Extract the [X, Y] coordinate from the center of the cell holding the provided text.  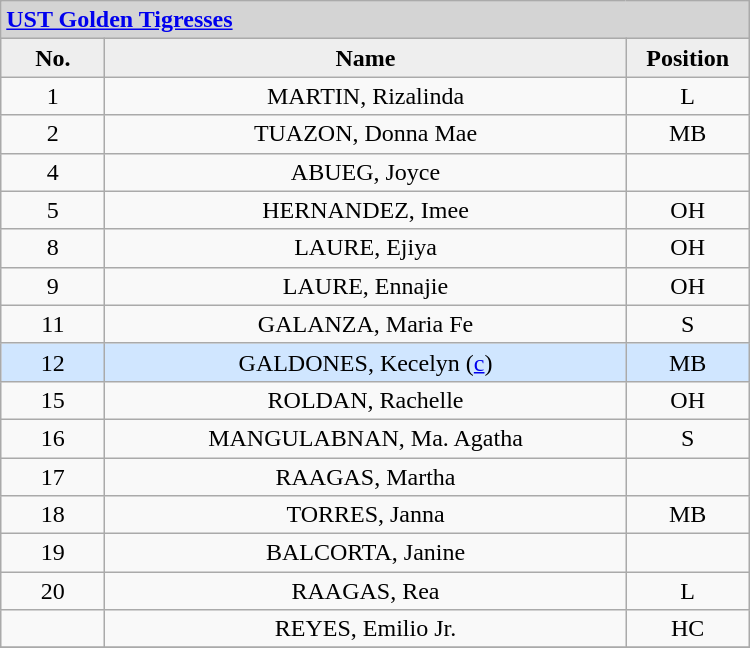
2 [53, 134]
MANGULABNAN, Ma. Agatha [366, 438]
TORRES, Janna [366, 515]
19 [53, 553]
ROLDAN, Rachelle [366, 400]
8 [53, 248]
REYES, Emilio Jr. [366, 629]
HC [688, 629]
RAAGAS, Rea [366, 591]
BALCORTA, Janine [366, 553]
UST Golden Tigresses [375, 20]
1 [53, 96]
Name [366, 58]
ABUEG, Joyce [366, 172]
20 [53, 591]
GALANZA, Maria Fe [366, 324]
17 [53, 477]
11 [53, 324]
No. [53, 58]
Position [688, 58]
HERNANDEZ, Imee [366, 210]
4 [53, 172]
LAURE, Ennajie [366, 286]
GALDONES, Kecelyn (c) [366, 362]
16 [53, 438]
18 [53, 515]
12 [53, 362]
TUAZON, Donna Mae [366, 134]
9 [53, 286]
15 [53, 400]
LAURE, Ejiya [366, 248]
RAAGAS, Martha [366, 477]
MARTIN, Rizalinda [366, 96]
5 [53, 210]
